Return (X, Y) of the center of cell containing provided text 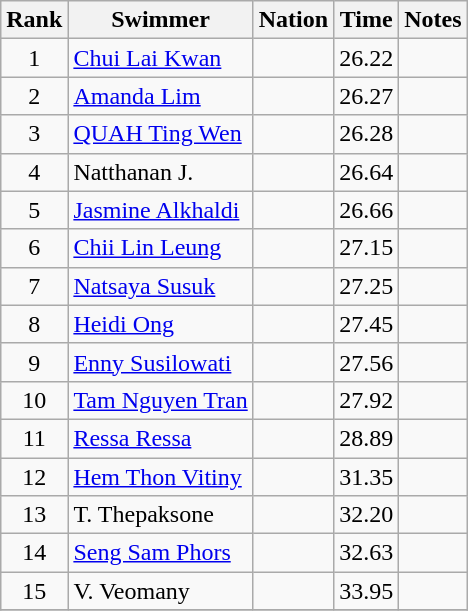
3 (34, 134)
V. Veomany (160, 591)
33.95 (366, 591)
Swimmer (160, 20)
14 (34, 553)
2 (34, 96)
9 (34, 362)
Tam Nguyen Tran (160, 400)
Enny Susilowati (160, 362)
T. Thepaksone (160, 515)
Ressa Ressa (160, 438)
26.64 (366, 172)
8 (34, 324)
26.27 (366, 96)
Natsaya Susuk (160, 286)
Amanda Lim (160, 96)
1 (34, 58)
10 (34, 400)
32.20 (366, 515)
7 (34, 286)
27.25 (366, 286)
Notes (433, 20)
15 (34, 591)
12 (34, 477)
Time (366, 20)
Nation (293, 20)
26.66 (366, 210)
26.22 (366, 58)
Seng Sam Phors (160, 553)
Hem Thon Vitiny (160, 477)
Heidi Ong (160, 324)
28.89 (366, 438)
26.28 (366, 134)
Natthanan J. (160, 172)
32.63 (366, 553)
4 (34, 172)
QUAH Ting Wen (160, 134)
Jasmine Alkhaldi (160, 210)
Rank (34, 20)
13 (34, 515)
27.15 (366, 248)
5 (34, 210)
Chii Lin Leung (160, 248)
11 (34, 438)
27.92 (366, 400)
27.45 (366, 324)
6 (34, 248)
27.56 (366, 362)
31.35 (366, 477)
Chui Lai Kwan (160, 58)
